From the cell containing the given text, extract its center point as (X, Y) coordinate. 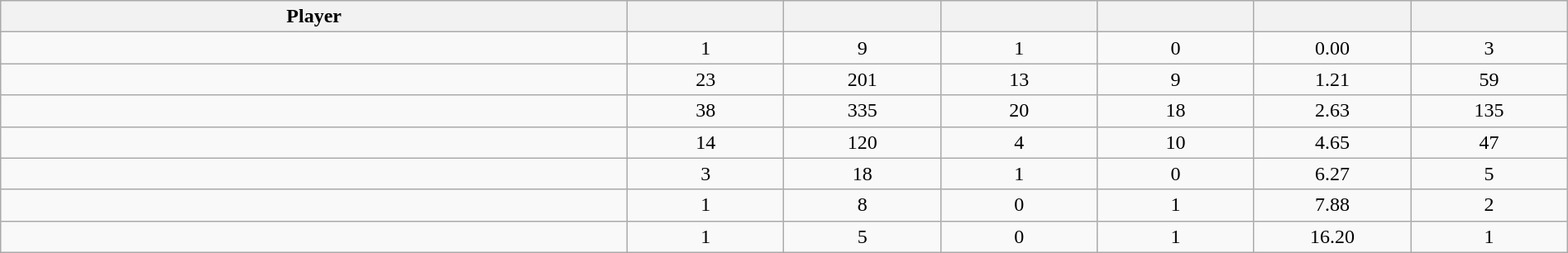
135 (1489, 111)
13 (1019, 79)
0.00 (1331, 48)
Player (314, 17)
20 (1019, 111)
23 (706, 79)
120 (862, 142)
16.20 (1331, 236)
1.21 (1331, 79)
38 (706, 111)
47 (1489, 142)
6.27 (1331, 174)
7.88 (1331, 205)
2 (1489, 205)
14 (706, 142)
8 (862, 205)
10 (1176, 142)
59 (1489, 79)
335 (862, 111)
201 (862, 79)
2.63 (1331, 111)
4 (1019, 142)
4.65 (1331, 142)
